Return the (x, y) coordinate for the center point of the cell that contains the specified text.  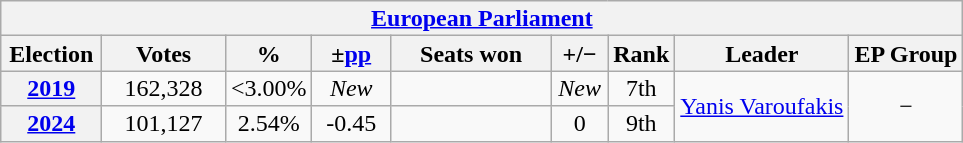
7th (642, 88)
Seats won (472, 54)
% (268, 54)
101,127 (164, 124)
162,328 (164, 88)
+/− (580, 54)
Leader (762, 54)
9th (642, 124)
<3.00% (268, 88)
Yanis Varoufakis (762, 106)
Election (52, 54)
2024 (52, 124)
±pp (352, 54)
-0.45 (352, 124)
EP Group (906, 54)
European Parliament (482, 18)
0 (580, 124)
2.54% (268, 124)
Votes (164, 54)
2019 (52, 88)
Rank (642, 54)
− (906, 106)
